Capture the cell that displays the provided text and extract its [X, Y] central coordinate. 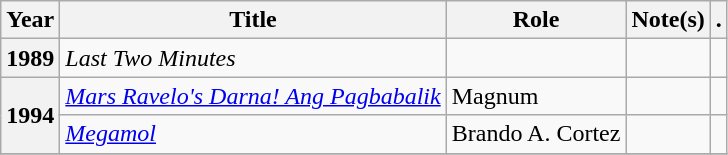
Note(s) [668, 20]
Last Two Minutes [253, 58]
1994 [30, 115]
Megamol [253, 134]
1989 [30, 58]
. [718, 20]
Year [30, 20]
Mars Ravelo's Darna! Ang Pagbabalik [253, 96]
Role [536, 20]
Magnum [536, 96]
Title [253, 20]
Brando A. Cortez [536, 134]
